Capture the cell that displays the provided text and extract its [X, Y] central coordinate. 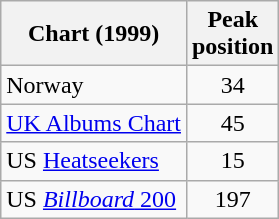
Chart (1999) [94, 34]
US Heatseekers [94, 161]
15 [232, 161]
Norway [94, 85]
US Billboard 200 [94, 199]
34 [232, 85]
Peakposition [232, 34]
45 [232, 123]
197 [232, 199]
UK Albums Chart [94, 123]
